For the text-containing cell, return its midpoint in [X, Y] coordinate format. 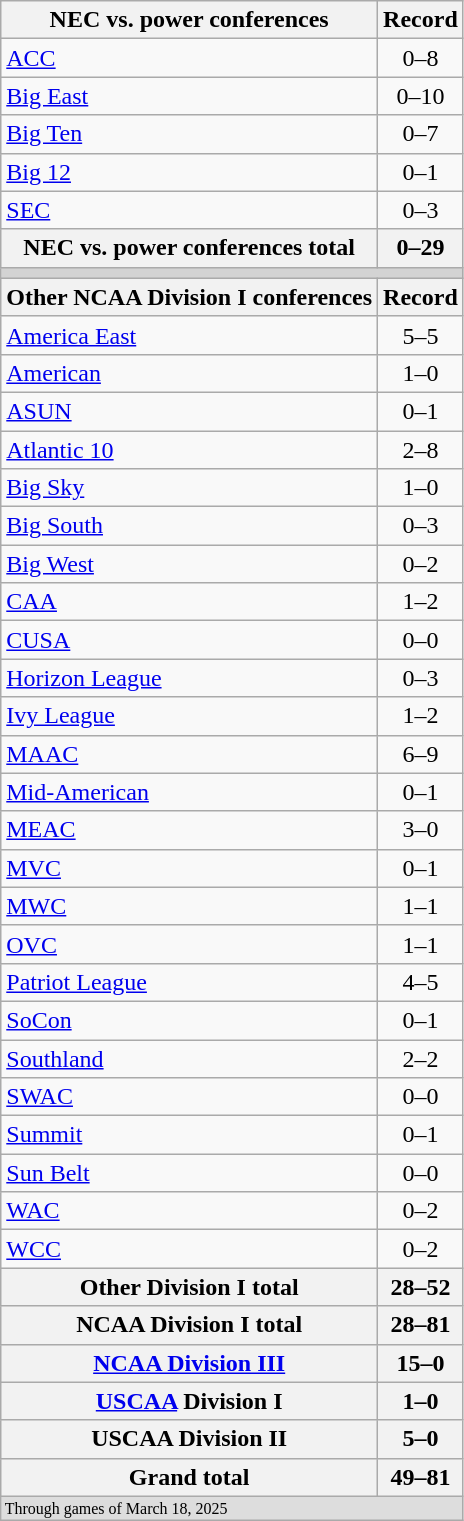
0–7 [421, 134]
NCAA Division III [190, 1363]
2–2 [421, 1059]
Southland [190, 1059]
MEAC [190, 830]
0–10 [421, 96]
Mid-American [190, 792]
MWC [190, 906]
5–0 [421, 1439]
WAC [190, 1211]
Big South [190, 526]
Sun Belt [190, 1173]
USCAA Division I [190, 1401]
Horizon League [190, 678]
SEC [190, 210]
Ivy League [190, 716]
America East [190, 335]
Summit [190, 1135]
ASUN [190, 411]
Big 12 [190, 172]
0–29 [421, 248]
Big East [190, 96]
ACC [190, 58]
5–5 [421, 335]
49–81 [421, 1477]
Big Ten [190, 134]
NEC vs. power conferences [190, 20]
American [190, 373]
MVC [190, 868]
OVC [190, 944]
Through games of March 18, 2025 [232, 1508]
Patriot League [190, 982]
Atlantic 10 [190, 449]
4–5 [421, 982]
SoCon [190, 1020]
CAA [190, 602]
28–81 [421, 1325]
3–0 [421, 830]
Other Division I total [190, 1287]
Other NCAA Division I conferences [190, 297]
Big Sky [190, 488]
Big West [190, 564]
USCAA Division II [190, 1439]
MAAC [190, 754]
WCC [190, 1249]
NEC vs. power conferences total [190, 248]
0–8 [421, 58]
2–8 [421, 449]
Grand total [190, 1477]
15–0 [421, 1363]
28–52 [421, 1287]
NCAA Division I total [190, 1325]
6–9 [421, 754]
CUSA [190, 640]
SWAC [190, 1097]
